Capture the cell that displays the provided text and extract its (X, Y) central coordinate. 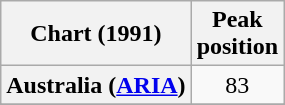
83 (237, 85)
Australia (ARIA) (96, 85)
Peakposition (237, 34)
Chart (1991) (96, 34)
